Identify which cell holds the provided text, then report its (x, y) central coordinate. 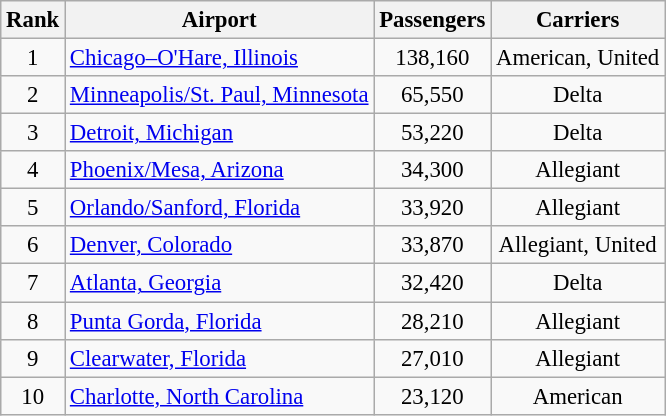
Orlando/Sanford, Florida (220, 208)
4 (33, 170)
Clearwater, Florida (220, 358)
3 (33, 133)
27,010 (432, 358)
138,160 (432, 58)
Allegiant, United (578, 245)
53,220 (432, 133)
33,870 (432, 245)
Passengers (432, 20)
Rank (33, 20)
2 (33, 95)
Phoenix/Mesa, Arizona (220, 170)
Carriers (578, 20)
Chicago–O'Hare, Illinois (220, 58)
Charlotte, North Carolina (220, 396)
American, United (578, 58)
65,550 (432, 95)
Detroit, Michigan (220, 133)
1 (33, 58)
6 (33, 245)
23,120 (432, 396)
28,210 (432, 321)
8 (33, 321)
American (578, 396)
32,420 (432, 283)
Airport (220, 20)
33,920 (432, 208)
Atlanta, Georgia (220, 283)
Punta Gorda, Florida (220, 321)
Denver, Colorado (220, 245)
9 (33, 358)
7 (33, 283)
34,300 (432, 170)
10 (33, 396)
Minneapolis/St. Paul, Minnesota (220, 95)
5 (33, 208)
